Determine the (x, y) coordinate at the center of the cell enclosing the given text.  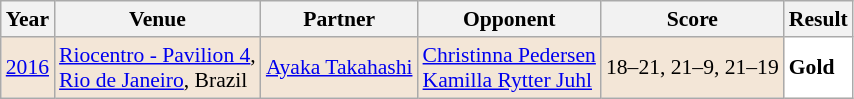
Year (28, 19)
Opponent (510, 19)
Venue (158, 19)
2016 (28, 68)
Christinna Pedersen Kamilla Rytter Juhl (510, 68)
18–21, 21–9, 21–19 (692, 68)
Riocentro - Pavilion 4,Rio de Janeiro, Brazil (158, 68)
Ayaka Takahashi (340, 68)
Result (818, 19)
Gold (818, 68)
Score (692, 19)
Partner (340, 19)
